Capture the cell that displays the provided text and extract its [X, Y] central coordinate. 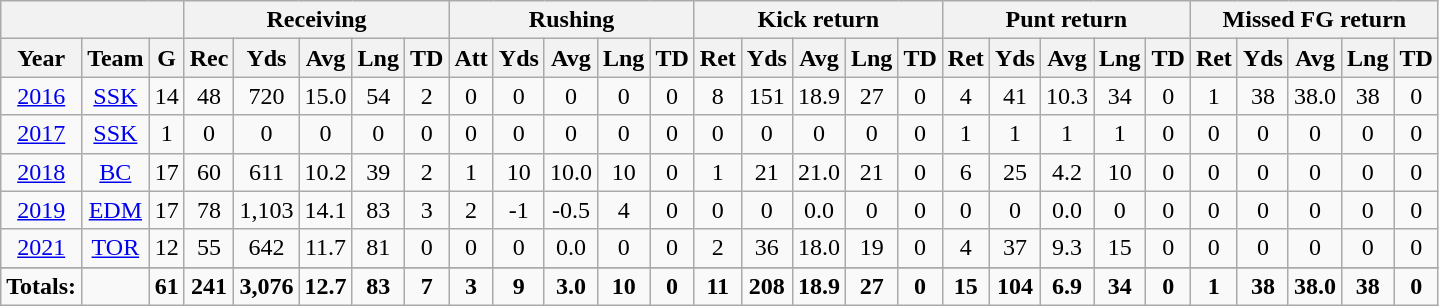
Punt return [1066, 20]
BC [116, 172]
36 [766, 248]
1,103 [266, 210]
15.0 [326, 96]
41 [1014, 96]
21.0 [818, 172]
39 [378, 172]
104 [1014, 286]
54 [378, 96]
Team [116, 58]
10.0 [570, 172]
3,076 [266, 286]
11 [718, 286]
6 [966, 172]
Rec [209, 58]
61 [166, 286]
81 [378, 248]
18.0 [818, 248]
19 [871, 248]
-1 [518, 210]
2019 [42, 210]
9 [518, 286]
2018 [42, 172]
10.3 [1066, 96]
720 [266, 96]
12.7 [326, 286]
G [166, 58]
642 [266, 248]
12 [166, 248]
Year [42, 58]
Rushing [572, 20]
11.7 [326, 248]
14.1 [326, 210]
60 [209, 172]
9.3 [1066, 248]
25 [1014, 172]
3.0 [570, 286]
2021 [42, 248]
10.2 [326, 172]
Kick return [818, 20]
611 [266, 172]
2017 [42, 134]
4.2 [1066, 172]
55 [209, 248]
Att [471, 58]
2016 [42, 96]
EDM [116, 210]
241 [209, 286]
48 [209, 96]
-0.5 [570, 210]
8 [718, 96]
151 [766, 96]
Totals: [42, 286]
Receiving [316, 20]
78 [209, 210]
208 [766, 286]
TOR [116, 248]
14 [166, 96]
7 [426, 286]
6.9 [1066, 286]
37 [1014, 248]
Missed FG return [1314, 20]
